Determine the [X, Y] coordinate at the center of the cell enclosing the given text.  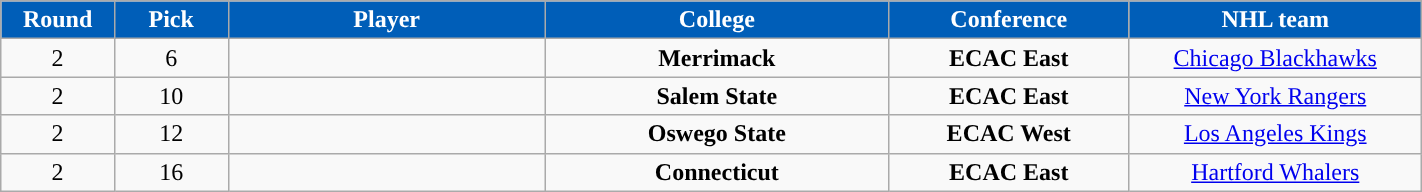
Chicago Blackhawks [1275, 58]
Player [386, 20]
10 [171, 96]
Conference [1008, 20]
Round [58, 20]
Pick [171, 20]
Salem State [716, 96]
16 [171, 172]
Connecticut [716, 172]
6 [171, 58]
Oswego State [716, 134]
12 [171, 134]
New York Rangers [1275, 96]
College [716, 20]
Merrimack [716, 58]
Hartford Whalers [1275, 172]
Los Angeles Kings [1275, 134]
ECAC West [1008, 134]
NHL team [1275, 20]
